For the text-containing cell, return its midpoint in (x, y) coordinate format. 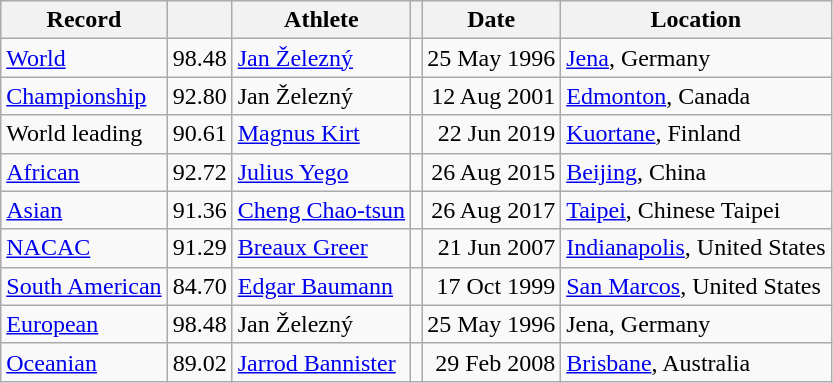
Edgar Baumann (321, 286)
92.80 (200, 96)
22 Jun 2019 (492, 134)
84.70 (200, 286)
Magnus Kirt (321, 134)
91.36 (200, 210)
Julius Yego (321, 172)
21 Jun 2007 (492, 248)
Asian (84, 210)
90.61 (200, 134)
89.02 (200, 362)
Cheng Chao-tsun (321, 210)
Breaux Greer (321, 248)
91.29 (200, 248)
Athlete (321, 20)
Edmonton, Canada (696, 96)
Jarrod Bannister (321, 362)
Taipei, Chinese Taipei (696, 210)
NACAC (84, 248)
Location (696, 20)
World (84, 58)
Championship (84, 96)
San Marcos, United States (696, 286)
26 Aug 2017 (492, 210)
12 Aug 2001 (492, 96)
African (84, 172)
Brisbane, Australia (696, 362)
Date (492, 20)
92.72 (200, 172)
Record (84, 20)
World leading (84, 134)
Beijing, China (696, 172)
Oceanian (84, 362)
South American (84, 286)
Indianapolis, United States (696, 248)
European (84, 324)
26 Aug 2015 (492, 172)
29 Feb 2008 (492, 362)
Kuortane, Finland (696, 134)
17 Oct 1999 (492, 286)
